Pinpoint the cell where the given text exists, returning its (X, Y) midpoint coordinate. 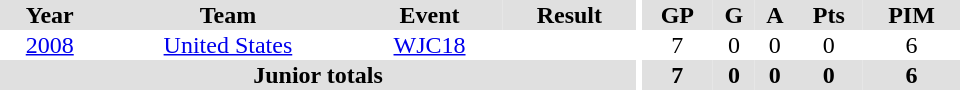
A (775, 15)
PIM (912, 15)
2008 (50, 45)
Event (429, 15)
Team (228, 15)
Year (50, 15)
United States (228, 45)
Result (570, 15)
GP (678, 15)
G (734, 15)
Pts (829, 15)
Junior totals (318, 75)
WJC18 (429, 45)
